Output the [x, y] coordinate of the center of the cell containing the given text.  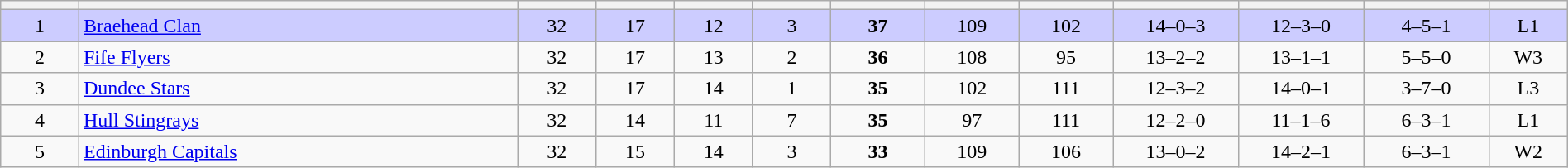
13 [713, 57]
12–3–2 [1176, 89]
37 [878, 26]
5–5–0 [1427, 57]
108 [972, 57]
15 [635, 151]
Braehead Clan [298, 26]
Edinburgh Capitals [298, 151]
Dundee Stars [298, 89]
13–0–2 [1176, 151]
36 [878, 57]
13–2–2 [1176, 57]
Hull Stingrays [298, 120]
12–2–0 [1176, 120]
11–1–6 [1301, 120]
95 [1066, 57]
L3 [1528, 89]
12 [713, 26]
33 [878, 151]
4–5–1 [1427, 26]
4 [40, 120]
14–0–1 [1301, 89]
12–3–0 [1301, 26]
97 [972, 120]
7 [792, 120]
106 [1066, 151]
W3 [1528, 57]
W2 [1528, 151]
5 [40, 151]
14–0–3 [1176, 26]
Fife Flyers [298, 57]
14–2–1 [1301, 151]
3–7–0 [1427, 89]
13–1–1 [1301, 57]
11 [713, 120]
